Scan for the cell matching the given text and deliver its [X, Y] coordinate at center. 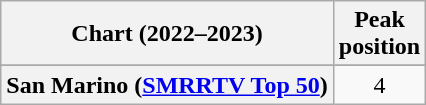
Peakposition [379, 34]
Chart (2022–2023) [168, 34]
4 [379, 85]
San Marino (SMRRTV Top 50) [168, 85]
